Identify which cell holds the provided text, then report its (x, y) central coordinate. 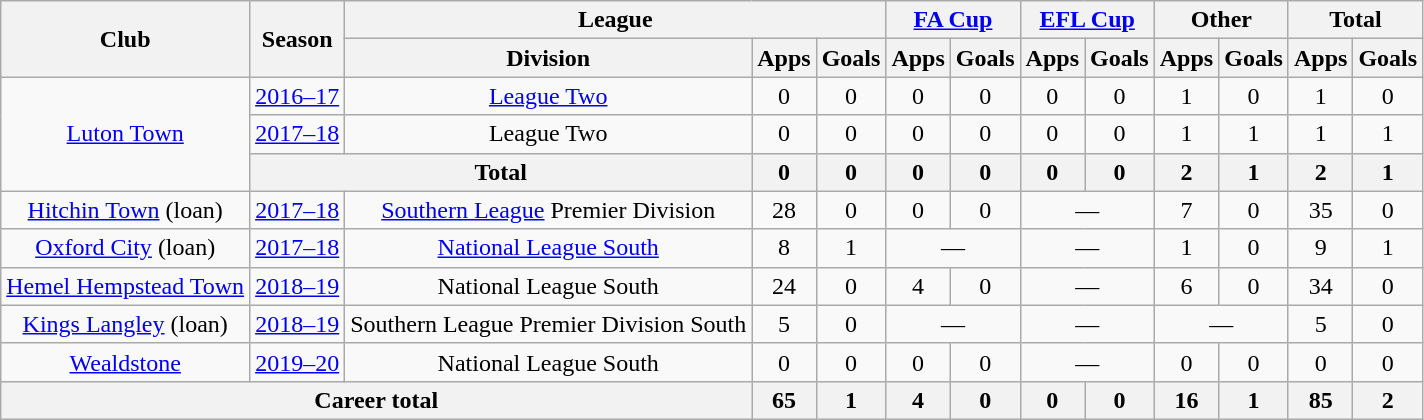
Division (548, 58)
Southern League Premier Division South (548, 324)
Southern League Premier Division (548, 210)
Club (126, 39)
85 (1320, 400)
Hemel Hempstead Town (126, 286)
9 (1320, 248)
EFL Cup (1087, 20)
Oxford City (loan) (126, 248)
6 (1186, 286)
65 (784, 400)
Season (298, 39)
Wealdstone (126, 362)
2019–20 (298, 362)
Other (1221, 20)
Kings Langley (loan) (126, 324)
Career total (376, 400)
16 (1186, 400)
28 (784, 210)
FA Cup (953, 20)
35 (1320, 210)
Hitchin Town (loan) (126, 210)
8 (784, 248)
24 (784, 286)
7 (1186, 210)
Luton Town (126, 134)
2016–17 (298, 96)
League (616, 20)
34 (1320, 286)
